Detect which cell encompasses the target text, then output its [X, Y] center coordinate. 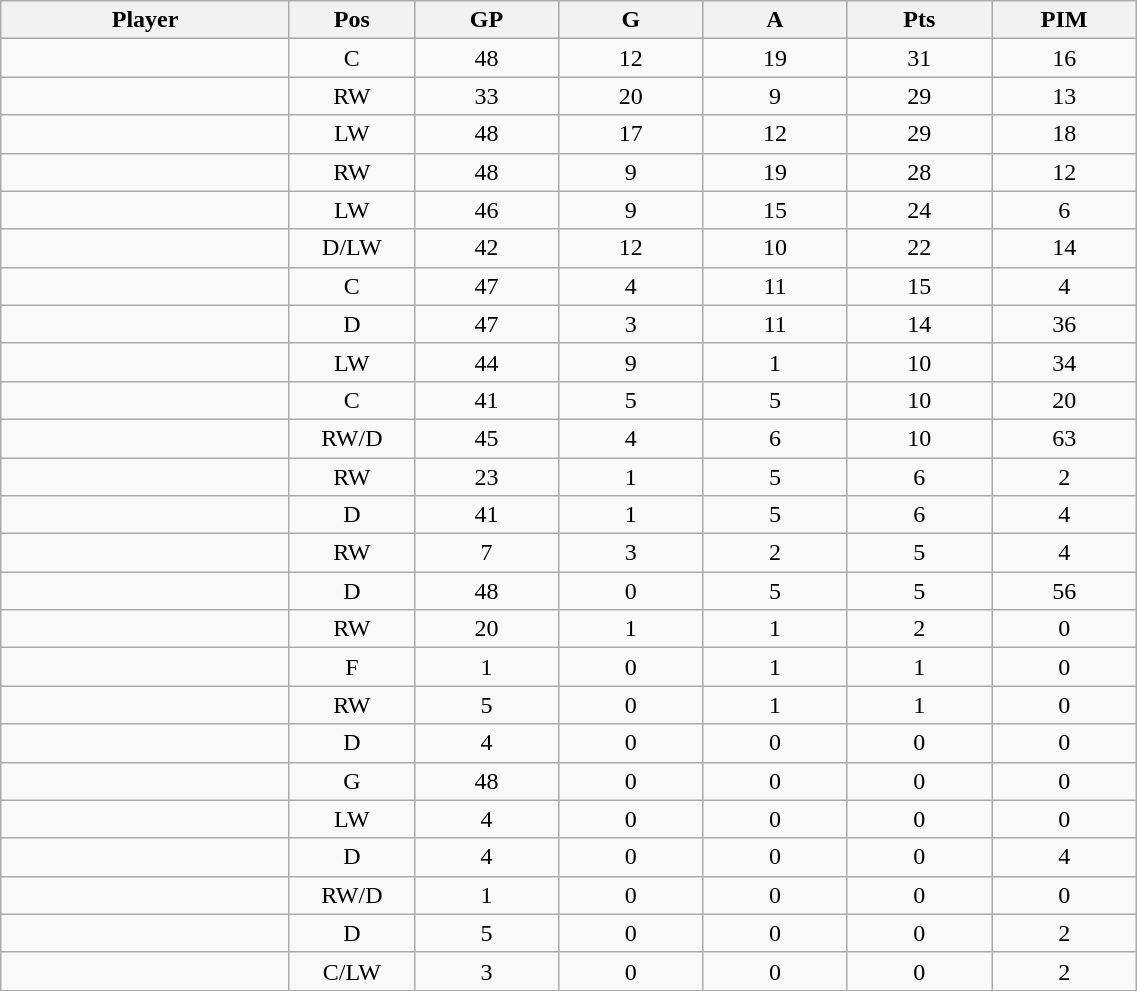
23 [486, 477]
22 [919, 248]
33 [486, 96]
F [352, 667]
63 [1064, 438]
28 [919, 172]
36 [1064, 324]
34 [1064, 362]
16 [1064, 58]
46 [486, 210]
7 [486, 553]
Pts [919, 20]
31 [919, 58]
A [775, 20]
C/LW [352, 971]
18 [1064, 134]
Player [146, 20]
D/LW [352, 248]
17 [631, 134]
13 [1064, 96]
44 [486, 362]
56 [1064, 591]
42 [486, 248]
GP [486, 20]
24 [919, 210]
45 [486, 438]
Pos [352, 20]
PIM [1064, 20]
